Return [X, Y] of the center of cell containing provided text 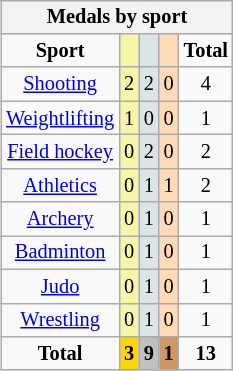
Sport [60, 51]
Field hockey [60, 152]
Athletics [60, 185]
Wrestling [60, 320]
Badminton [60, 253]
Weightlifting [60, 118]
Archery [60, 219]
3 [129, 354]
13 [206, 354]
Judo [60, 286]
Shooting [60, 84]
Medals by sport [117, 17]
9 [149, 354]
4 [206, 84]
